Return (x, y) of the center of cell containing provided text 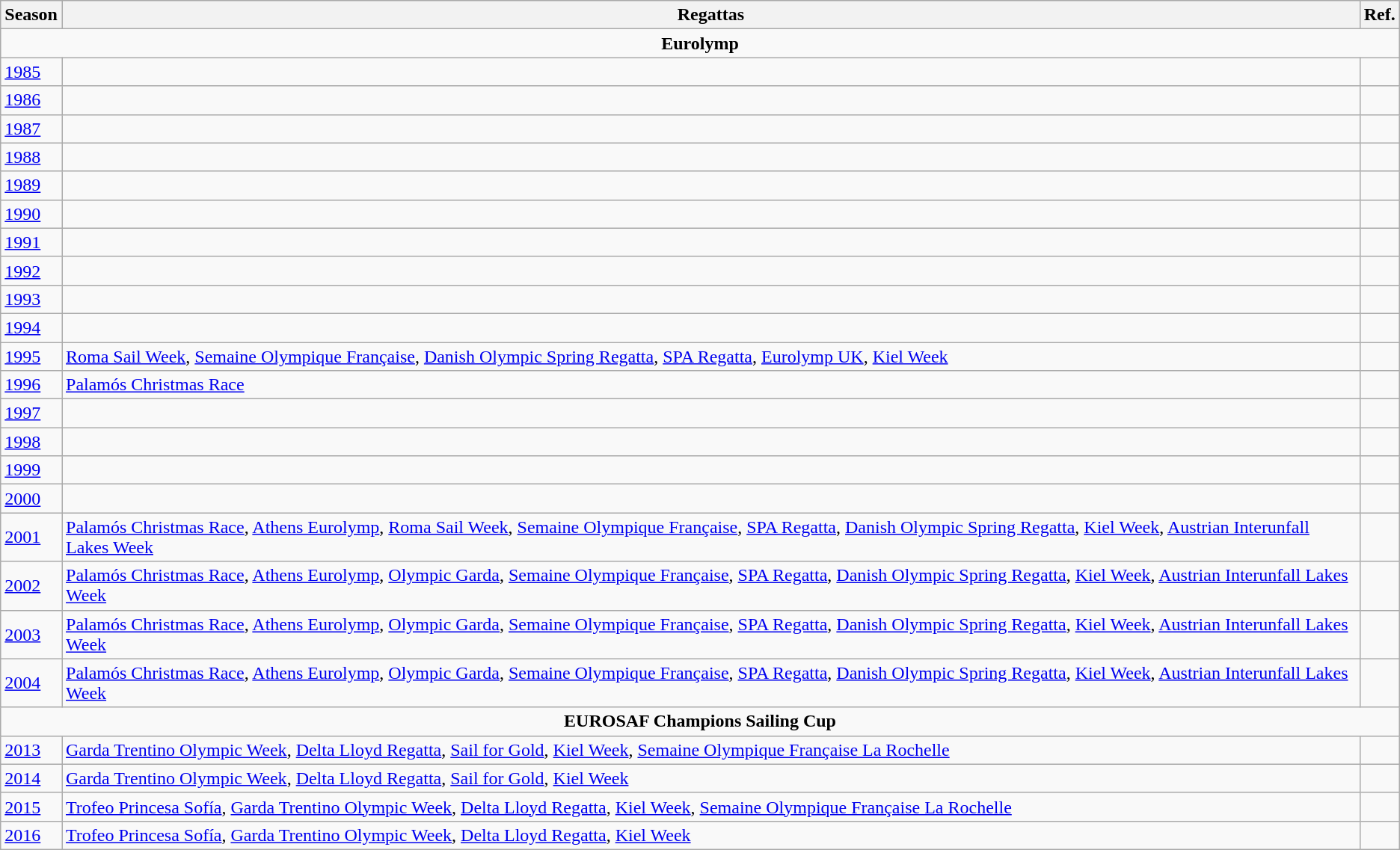
1991 (31, 242)
2013 (31, 750)
1999 (31, 470)
1998 (31, 442)
1989 (31, 185)
2000 (31, 499)
1994 (31, 327)
Regattas (710, 15)
1986 (31, 100)
Palamós Christmas Race (710, 385)
Ref. (1379, 15)
1985 (31, 72)
2004 (31, 683)
1990 (31, 214)
Trofeo Princesa Sofía, Garda Trentino Olympic Week, Delta Lloyd Regatta, Kiel Week, Semaine Olympique Française La Rochelle (710, 807)
EUROSAF Champions Sailing Cup (700, 721)
1988 (31, 157)
2016 (31, 835)
1993 (31, 299)
1997 (31, 413)
2014 (31, 778)
Eurolymp (700, 43)
2001 (31, 537)
1992 (31, 271)
Garda Trentino Olympic Week, Delta Lloyd Regatta, Sail for Gold, Kiel Week, Semaine Olympique Française La Rochelle (710, 750)
1995 (31, 357)
2003 (31, 634)
1996 (31, 385)
Season (31, 15)
Trofeo Princesa Sofía, Garda Trentino Olympic Week, Delta Lloyd Regatta, Kiel Week (710, 835)
2002 (31, 586)
1987 (31, 129)
2015 (31, 807)
Garda Trentino Olympic Week, Delta Lloyd Regatta, Sail for Gold, Kiel Week (710, 778)
Roma Sail Week, Semaine Olympique Française, Danish Olympic Spring Regatta, SPA Regatta, Eurolymp UK, Kiel Week (710, 357)
